Pinpoint the cell where the given text exists, returning its [x, y] midpoint coordinate. 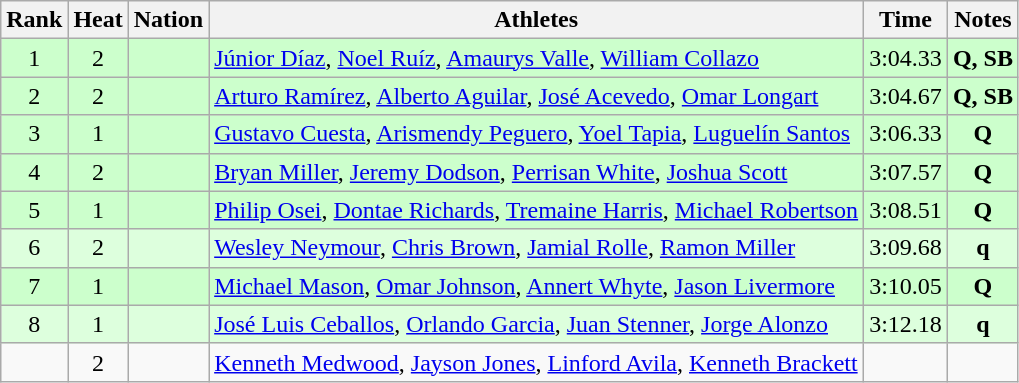
Nation [168, 20]
3 [34, 134]
3:06.33 [906, 134]
7 [34, 286]
Time [906, 20]
3:04.33 [906, 58]
Notes [982, 20]
Gustavo Cuesta, Arismendy Peguero, Yoel Tapia, Luguelín Santos [536, 134]
Júnior Díaz, Noel Ruíz, Amaurys Valle, William Collazo [536, 58]
3:08.51 [906, 210]
Arturo Ramírez, Alberto Aguilar, José Acevedo, Omar Longart [536, 96]
Bryan Miller, Jeremy Dodson, Perrisan White, Joshua Scott [536, 172]
José Luis Ceballos, Orlando Garcia, Juan Stenner, Jorge Alonzo [536, 324]
8 [34, 324]
Rank [34, 20]
Wesley Neymour, Chris Brown, Jamial Rolle, Ramon Miller [536, 248]
3:09.68 [906, 248]
Kenneth Medwood, Jayson Jones, Linford Avila, Kenneth Brackett [536, 362]
3:07.57 [906, 172]
Athletes [536, 20]
6 [34, 248]
Philip Osei, Dontae Richards, Tremaine Harris, Michael Robertson [536, 210]
5 [34, 210]
3:10.05 [906, 286]
Heat [98, 20]
3:12.18 [906, 324]
Michael Mason, Omar Johnson, Annert Whyte, Jason Livermore [536, 286]
3:04.67 [906, 96]
4 [34, 172]
